From the cell containing the given text, extract its center point as (X, Y) coordinate. 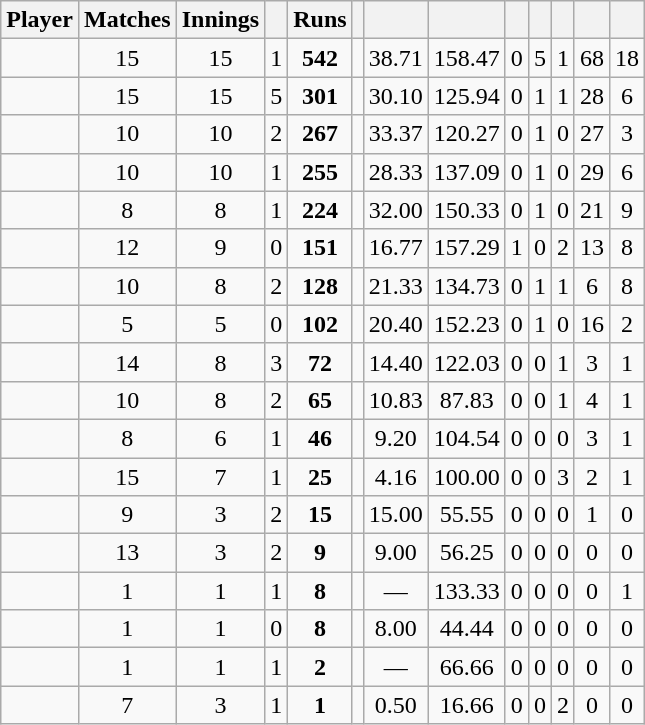
56.25 (466, 553)
134.73 (466, 286)
16 (592, 324)
10.83 (396, 400)
8.00 (396, 629)
133.33 (466, 591)
30.10 (396, 96)
157.29 (466, 248)
224 (320, 210)
151 (320, 248)
Innings (220, 20)
125.94 (466, 96)
122.03 (466, 362)
267 (320, 134)
16.66 (466, 705)
137.09 (466, 172)
12 (127, 248)
150.33 (466, 210)
152.23 (466, 324)
9.00 (396, 553)
29 (592, 172)
14.40 (396, 362)
255 (320, 172)
27 (592, 134)
4.16 (396, 477)
Player (40, 20)
9.20 (396, 438)
28 (592, 96)
Runs (320, 20)
0.50 (396, 705)
65 (320, 400)
55.55 (466, 515)
21.33 (396, 286)
301 (320, 96)
128 (320, 286)
68 (592, 58)
100.00 (466, 477)
46 (320, 438)
72 (320, 362)
16.77 (396, 248)
28.33 (396, 172)
15.00 (396, 515)
102 (320, 324)
38.71 (396, 58)
4 (592, 400)
21 (592, 210)
66.66 (466, 667)
Matches (127, 20)
20.40 (396, 324)
104.54 (466, 438)
33.37 (396, 134)
44.44 (466, 629)
18 (628, 58)
542 (320, 58)
32.00 (396, 210)
158.47 (466, 58)
120.27 (466, 134)
14 (127, 362)
25 (320, 477)
87.83 (466, 400)
